Output the (X, Y) coordinate of the center of the cell containing the given text.  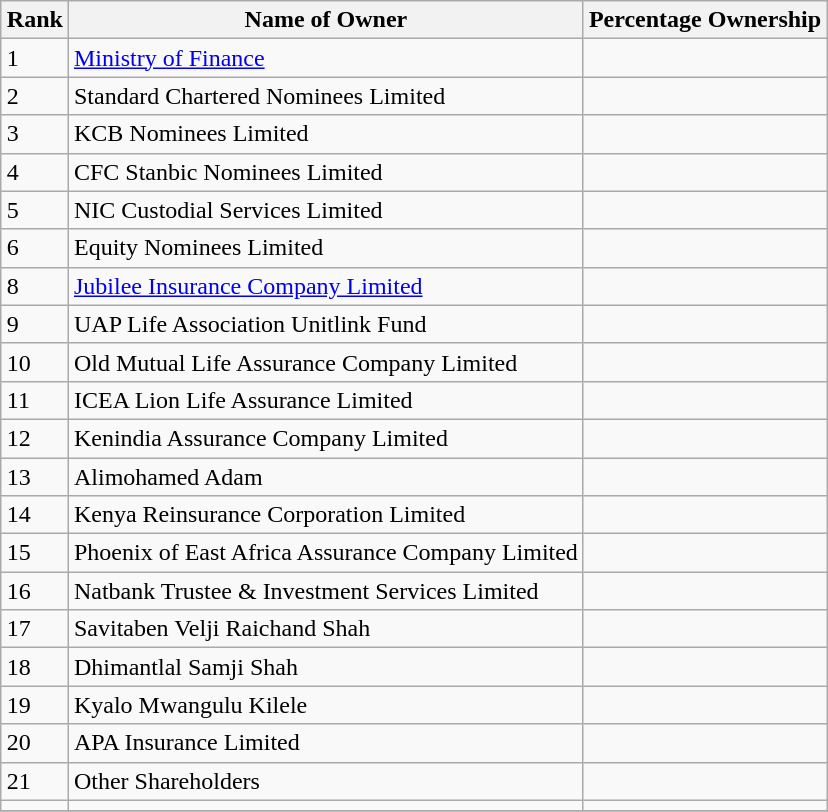
8 (34, 286)
21 (34, 781)
Kenya Reinsurance Corporation Limited (326, 515)
16 (34, 591)
Other Shareholders (326, 781)
11 (34, 400)
6 (34, 248)
Equity Nominees Limited (326, 248)
18 (34, 667)
Standard Chartered Nominees Limited (326, 96)
NIC Custodial Services Limited (326, 210)
Phoenix of East Africa Assurance Company Limited (326, 553)
12 (34, 438)
9 (34, 324)
3 (34, 134)
KCB Nominees Limited (326, 134)
Dhimantlal Samji Shah (326, 667)
10 (34, 362)
APA Insurance Limited (326, 743)
19 (34, 705)
ICEA Lion Life Assurance Limited (326, 400)
CFC Stanbic Nominees Limited (326, 172)
Jubilee Insurance Company Limited (326, 286)
UAP Life Association Unitlink Fund (326, 324)
4 (34, 172)
Kyalo Mwangulu Kilele (326, 705)
Rank (34, 20)
Name of Owner (326, 20)
Kenindia Assurance Company Limited (326, 438)
15 (34, 553)
Savitaben Velji Raichand Shah (326, 629)
Ministry of Finance (326, 58)
13 (34, 477)
Alimohamed Adam (326, 477)
2 (34, 96)
Old Mutual Life Assurance Company Limited (326, 362)
14 (34, 515)
5 (34, 210)
Natbank Trustee & Investment Services Limited (326, 591)
20 (34, 743)
17 (34, 629)
Percentage Ownership (704, 20)
1 (34, 58)
